Extract the [X, Y] coordinate from the center of the cell holding the provided text.  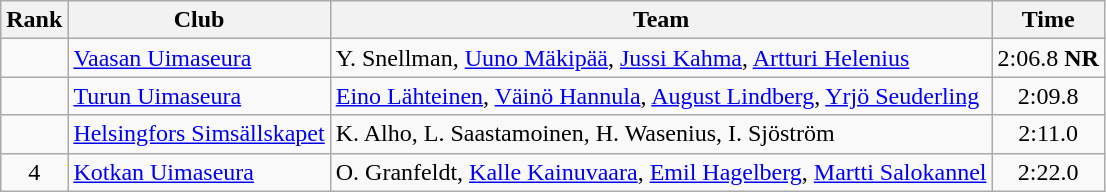
Team [661, 20]
O. Granfeldt, Kalle Kainuvaara, Emil Hagelberg, Martti Salokannel [661, 172]
2:11.0 [1048, 134]
Turun Uimaseura [199, 96]
Kotkan Uimaseura [199, 172]
4 [34, 172]
Helsingfors Simsällskapet [199, 134]
2:09.8 [1048, 96]
2:06.8 NR [1048, 58]
Vaasan Uimaseura [199, 58]
K. Alho, L. Saastamoinen, H. Wasenius, I. Sjöström [661, 134]
2:22.0 [1048, 172]
Club [199, 20]
Eino Lähteinen, Väinö Hannula, August Lindberg, Yrjö Seuderling [661, 96]
Rank [34, 20]
Time [1048, 20]
Y. Snellman, Uuno Mäkipää, Jussi Kahma, Artturi Helenius [661, 58]
